Determine the [X, Y] coordinate at the center of the cell enclosing the given text.  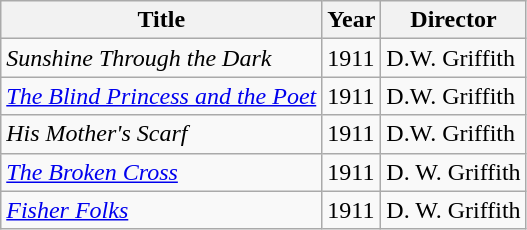
The Blind Princess and the Poet [162, 96]
Year [352, 20]
Director [454, 20]
Title [162, 20]
Fisher Folks [162, 210]
His Mother's Scarf [162, 134]
Sunshine Through the Dark [162, 58]
The Broken Cross [162, 172]
